Determine the (x, y) coordinate at the center of the cell enclosing the given text.  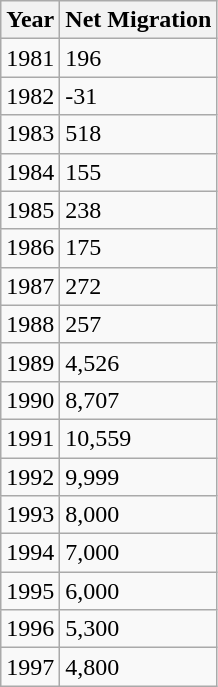
8,000 (138, 515)
1993 (30, 515)
196 (138, 58)
8,707 (138, 400)
1983 (30, 134)
175 (138, 248)
1992 (30, 477)
1995 (30, 591)
1996 (30, 629)
1982 (30, 96)
1994 (30, 553)
Year (30, 20)
518 (138, 134)
1985 (30, 210)
6,000 (138, 591)
1997 (30, 667)
-31 (138, 96)
1989 (30, 362)
1991 (30, 438)
257 (138, 324)
7,000 (138, 553)
9,999 (138, 477)
155 (138, 172)
1984 (30, 172)
10,559 (138, 438)
1986 (30, 248)
1987 (30, 286)
1990 (30, 400)
4,526 (138, 362)
1988 (30, 324)
238 (138, 210)
272 (138, 286)
5,300 (138, 629)
Net Migration (138, 20)
4,800 (138, 667)
1981 (30, 58)
